Scan for the cell matching the given text and deliver its (x, y) coordinate at center. 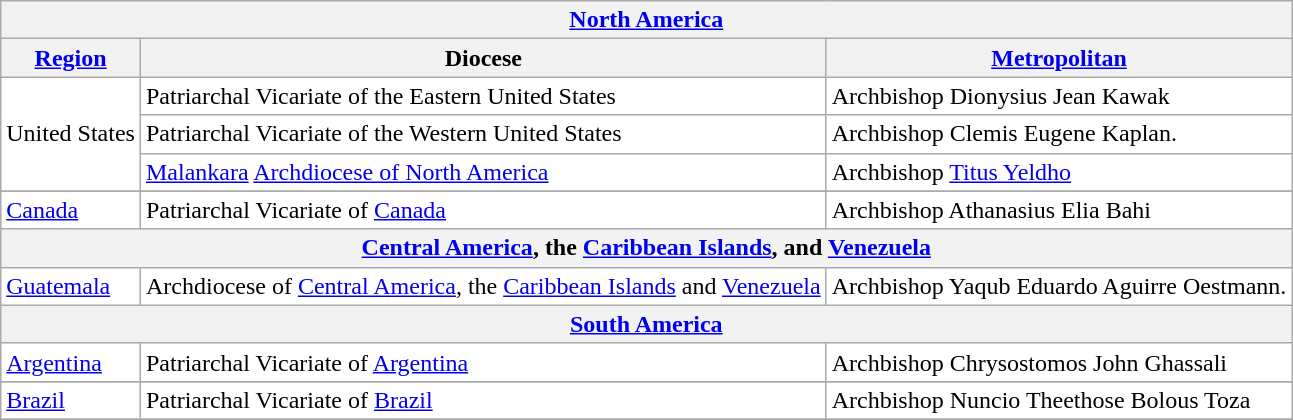
Metropolitan (1059, 58)
United States (71, 134)
Argentina (71, 362)
Archdiocese of Central America, the Caribbean Islands and Venezuela (483, 286)
Brazil (71, 400)
Patriarchal Vicariate of the Western United States (483, 134)
Central America, the Caribbean Islands, and Venezuela (646, 248)
Malankara Archdiocese of North America (483, 172)
Patriarchal Vicariate of Argentina (483, 362)
Diocese (483, 58)
North America (646, 20)
Guatemala (71, 286)
Region (71, 58)
Patriarchal Vicariate of Canada (483, 210)
Archbishop Athanasius Elia Bahi (1059, 210)
Archbishop Clemis Eugene Kaplan. (1059, 134)
Patriarchal Vicariate of the Eastern United States (483, 96)
Archbishop Titus Yeldho (1059, 172)
Patriarchal Vicariate of Brazil (483, 400)
Archbishop Chrysostomos John Ghassali (1059, 362)
Archbishop Yaqub Eduardo Aguirre Oestmann. (1059, 286)
Canada (71, 210)
Archbishop Nuncio Theethose Bolous Toza (1059, 400)
South America (646, 324)
Archbishop Dionysius Jean Kawak (1059, 96)
